Determine the (X, Y) coordinate at the center of the cell enclosing the given text.  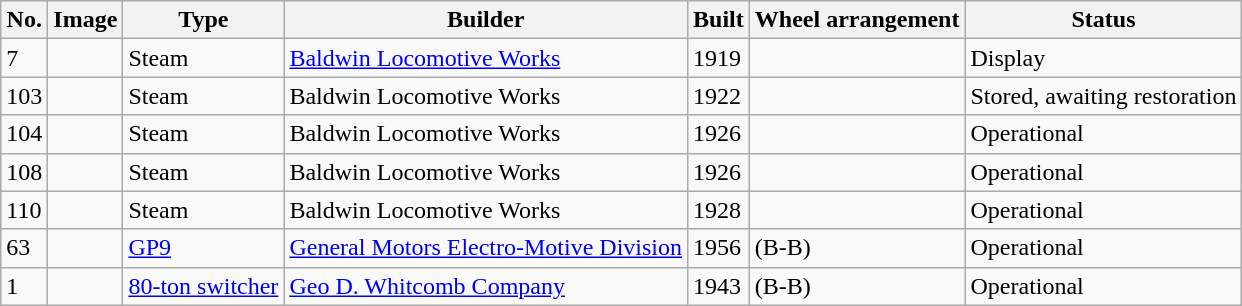
1 (24, 286)
108 (24, 172)
No. (24, 20)
1943 (719, 286)
104 (24, 134)
GP9 (204, 248)
1922 (719, 96)
Geo D. Whitcomb Company (486, 286)
Builder (486, 20)
Display (1104, 58)
Built (719, 20)
Wheel arrangement (857, 20)
63 (24, 248)
Image (86, 20)
80-ton switcher (204, 286)
Status (1104, 20)
1956 (719, 248)
General Motors Electro-Motive Division (486, 248)
110 (24, 210)
1919 (719, 58)
Type (204, 20)
1928 (719, 210)
7 (24, 58)
Stored, awaiting restoration (1104, 96)
103 (24, 96)
